Search for the cell housing the specified text and yield its [X, Y] center coordinate. 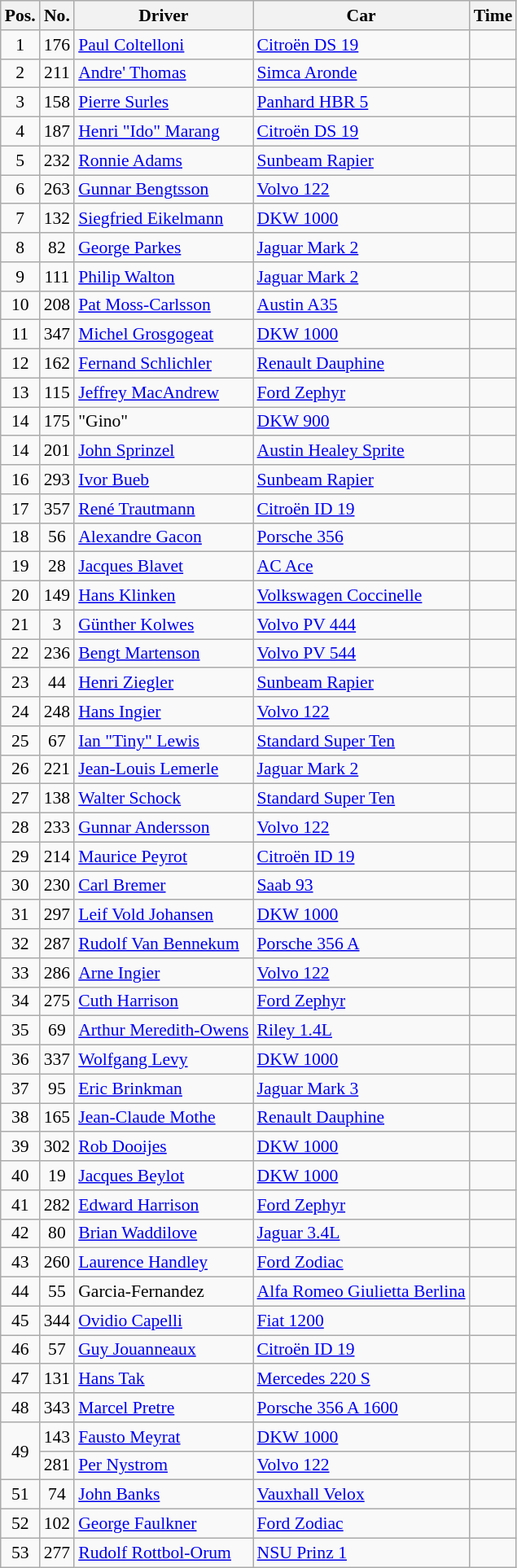
Hans Tak [163, 1379]
13 [20, 392]
Riley 1.4L [361, 1031]
337 [57, 1060]
138 [57, 799]
John Banks [163, 1495]
Gunnar Andersson [163, 828]
53 [20, 1553]
Ivor Bueb [163, 480]
Mercedes 220 S [361, 1379]
10 [20, 305]
27 [20, 799]
Cuth Harrison [163, 1001]
Gunnar Bengtsson [163, 190]
201 [57, 451]
Marcel Pretre [163, 1408]
344 [57, 1321]
230 [57, 886]
Henri Ziegler [163, 683]
282 [57, 1205]
Wolfgang Levy [163, 1060]
Arne Ingier [163, 973]
277 [57, 1553]
4 [20, 132]
Ovidio Capelli [163, 1321]
22 [20, 654]
232 [57, 160]
23 [20, 683]
Edward Harrison [163, 1205]
Michel Grosgogeat [163, 335]
Jaguar Mark 3 [361, 1088]
51 [20, 1495]
5 [20, 160]
Jean-Claude Mothe [163, 1118]
Jeffrey MacAndrew [163, 392]
149 [57, 596]
Siegfried Eikelmann [163, 219]
Maurice Peyrot [163, 856]
1 [20, 45]
17 [20, 509]
Driver [163, 15]
357 [57, 509]
102 [57, 1524]
Fernand Schlichler [163, 364]
40 [20, 1176]
38 [20, 1118]
74 [57, 1495]
Henri "Ido" Marang [163, 132]
24 [20, 712]
Leif Vold Johansen [163, 915]
158 [57, 103]
41 [20, 1205]
Andre' Thomas [163, 73]
214 [57, 856]
260 [57, 1263]
Carl Bremer [163, 886]
165 [57, 1118]
Hans Klinken [163, 596]
293 [57, 480]
46 [20, 1350]
49 [20, 1451]
Time [493, 15]
Pierre Surles [163, 103]
21 [20, 624]
Philip Walton [163, 277]
263 [57, 190]
56 [57, 537]
6 [20, 190]
NSU Prinz 1 [361, 1553]
Garcia-Fernandez [163, 1292]
Volkswagen Coccinelle [361, 596]
343 [57, 1408]
69 [57, 1031]
48 [20, 1408]
Alexandre Gacon [163, 537]
111 [57, 277]
Ronnie Adams [163, 160]
George Faulkner [163, 1524]
Ian "Tiny" Lewis [163, 741]
Austin Healey Sprite [361, 451]
208 [57, 305]
26 [20, 769]
Rob Dooijes [163, 1147]
Pos. [20, 15]
Bengt Martenson [163, 654]
221 [57, 769]
René Trautmann [163, 509]
John Sprinzel [163, 451]
11 [20, 335]
57 [57, 1350]
131 [57, 1379]
31 [20, 915]
32 [20, 944]
132 [57, 219]
Eric Brinkman [163, 1088]
236 [57, 654]
115 [57, 392]
248 [57, 712]
Jacques Beylot [163, 1176]
29 [20, 856]
275 [57, 1001]
67 [57, 741]
Alfa Romeo Giulietta Berlina [361, 1292]
18 [20, 537]
Jean-Louis Lemerle [163, 769]
Rudolf Rottbol-Orum [163, 1553]
37 [20, 1088]
143 [57, 1437]
82 [57, 247]
347 [57, 335]
DKW 900 [361, 422]
95 [57, 1088]
286 [57, 973]
12 [20, 364]
302 [57, 1147]
9 [20, 277]
Jaguar 3.4L [361, 1233]
45 [20, 1321]
175 [57, 422]
Fiat 1200 [361, 1321]
Pat Moss-Carlsson [163, 305]
162 [57, 364]
7 [20, 219]
Panhard HBR 5 [361, 103]
2 [20, 73]
No. [57, 15]
39 [20, 1147]
30 [20, 886]
George Parkes [163, 247]
187 [57, 132]
52 [20, 1524]
35 [20, 1031]
Fausto Meyrat [163, 1437]
Walter Schock [163, 799]
Brian Waddilove [163, 1233]
Arthur Meredith-Owens [163, 1031]
47 [20, 1379]
55 [57, 1292]
34 [20, 1001]
Laurence Handley [163, 1263]
33 [20, 973]
Volvo PV 444 [361, 624]
25 [20, 741]
Günther Kolwes [163, 624]
16 [20, 480]
176 [57, 45]
Porsche 356 [361, 537]
Car [361, 15]
297 [57, 915]
Volvo PV 544 [361, 654]
Austin A35 [361, 305]
43 [20, 1263]
"Gino" [163, 422]
Per Nystrom [163, 1465]
Jacques Blavet [163, 567]
Guy Jouanneaux [163, 1350]
Paul Coltelloni [163, 45]
36 [20, 1060]
8 [20, 247]
Simca Aronde [361, 73]
Porsche 356 A [361, 944]
AC Ace [361, 567]
20 [20, 596]
211 [57, 73]
287 [57, 944]
Saab 93 [361, 886]
Hans Ingier [163, 712]
233 [57, 828]
281 [57, 1465]
80 [57, 1233]
Rudolf Van Bennekum [163, 944]
Vauxhall Velox [361, 1495]
42 [20, 1233]
Porsche 356 A 1600 [361, 1408]
